Search for the cell housing the specified text and yield its [x, y] center coordinate. 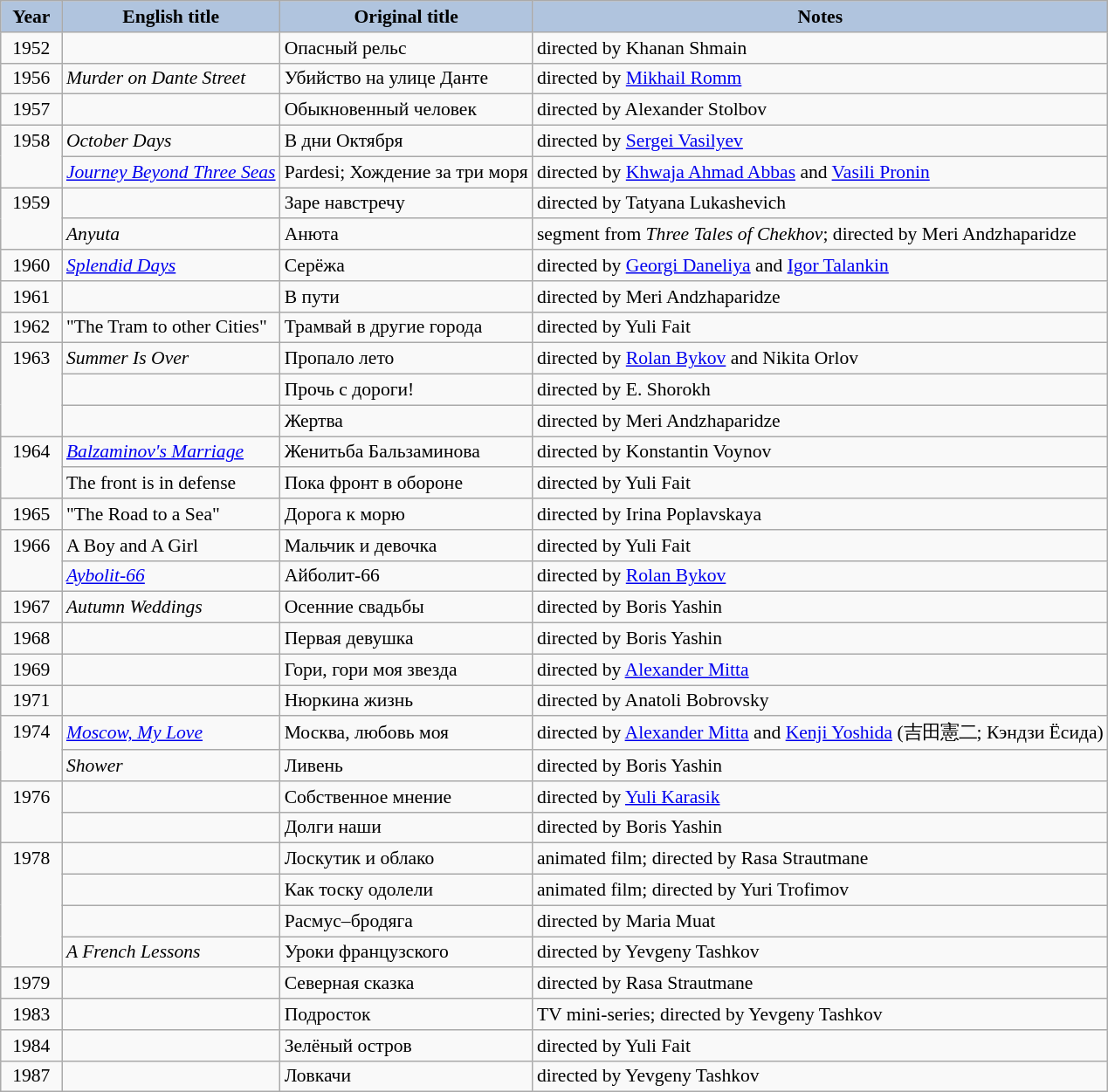
directed by Rolan Bykov and Nikita Orlov [821, 359]
1983 [31, 1014]
directed by Rolan Bykov [821, 576]
Северная сказка [407, 984]
Splendid Days [171, 265]
Зелёный остров [407, 1046]
Мальчик и девочка [407, 546]
Year [31, 17]
Пропало лето [407, 359]
Убийство на улице Данте [407, 79]
Original title [407, 17]
directed by E. Shorokh [821, 390]
Journey Beyond Three Seas [171, 172]
1958 [31, 157]
Дорога к морю [407, 514]
directed by Rasa Strautmane [821, 984]
A French Lessons [171, 952]
Осенние свадьбы [407, 608]
Заре навстречу [407, 203]
1974 [31, 749]
Нюркина жизнь [407, 701]
1962 [31, 327]
1984 [31, 1046]
directed by Khanan Shmain [821, 48]
English title [171, 17]
1952 [31, 48]
directed by Georgi Daneliya and Igor Talankin [821, 265]
В пути [407, 297]
Shower [171, 766]
Трамвай в другие города [407, 327]
directed by Alexander Stolbov [821, 110]
A Boy and A Girl [171, 546]
Собственное мнение [407, 797]
directed by Irina Poplavskaya [821, 514]
October Days [171, 141]
Айболит-66 [407, 576]
1959 [31, 218]
Как тоску одолели [407, 890]
directed by Khwaja Ahmad Abbas and Vasili Pronin [821, 172]
Aybolit-66 [171, 576]
Ловкачи [407, 1076]
directed by Maria Muat [821, 921]
1967 [31, 608]
Лоскутик и облако [407, 859]
Обыкновенный человек [407, 110]
"The Tram to other Cities" [171, 327]
Прочь с дороги! [407, 390]
Autumn Weddings [171, 608]
Пока фронт в обороне [407, 484]
1968 [31, 639]
Серёжа [407, 265]
Summer Is Over [171, 359]
1957 [31, 110]
Расмус–бродяга [407, 921]
1976 [31, 812]
1961 [31, 297]
1979 [31, 984]
directed by Alexander Mitta [821, 670]
Moscow, My Love [171, 733]
Подросток [407, 1014]
Гори, гори моя звезда [407, 670]
TV mini-series; directed by Yevgeny Tashkov [821, 1014]
1978 [31, 905]
1960 [31, 265]
Анюта [407, 235]
animated film; directed by Rasa Strautmane [821, 859]
Balzaminov's Marriage [171, 452]
directed by Konstantin Voynov [821, 452]
animated film; directed by Yuri Trofimov [821, 890]
1987 [31, 1076]
В дни Октября [407, 141]
Долги наши [407, 828]
Notes [821, 17]
directed by Yuli Karasik [821, 797]
1965 [31, 514]
Жертва [407, 421]
Murder on Dante Street [171, 79]
1956 [31, 79]
Ливень [407, 766]
"The Road to a Sea" [171, 514]
1966 [31, 560]
directed by Anatoli Bobrovsky [821, 701]
Женитьба Бальзаминова [407, 452]
Москва, любовь моя [407, 733]
Pardesi; Хождение за три моря [407, 172]
1971 [31, 701]
The front is in defense [171, 484]
Опасный рельс [407, 48]
directed by Tatyana Lukashevich [821, 203]
directed by Alexander Mitta and Kenji Yoshida (吉田憲二; Кэндзи Ёсида) [821, 733]
directed by Mikhail Romm [821, 79]
1969 [31, 670]
Первая девушка [407, 639]
1964 [31, 468]
Уроки французского [407, 952]
directed by Sergei Vasilyev [821, 141]
segment from Three Tales of Chekhov; directed by Meri Andzhaparidze [821, 235]
1963 [31, 389]
Anyuta [171, 235]
